Locate the cell with the specified text and output its [X, Y] center coordinate. 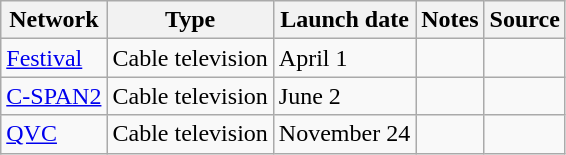
Festival [54, 58]
QVC [54, 134]
C-SPAN2 [54, 96]
November 24 [344, 134]
April 1 [344, 58]
June 2 [344, 96]
Network [54, 20]
Notes [450, 20]
Launch date [344, 20]
Type [190, 20]
Source [524, 20]
